Identify which cell holds the provided text, then report its [x, y] central coordinate. 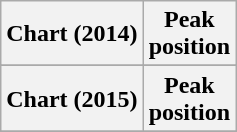
Chart (2014) [72, 34]
Chart (2015) [72, 98]
